For the text-containing cell, return its midpoint in (x, y) coordinate format. 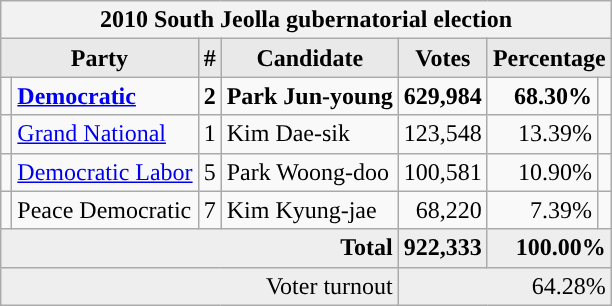
2010 South Jeolla gubernatorial election (306, 20)
Candidate (310, 58)
68.30% (542, 96)
5 (210, 172)
Votes (442, 58)
1 (210, 134)
10.90% (542, 172)
13.39% (542, 134)
Voter turnout (200, 286)
Grand National (105, 134)
Park Woong-doo (310, 172)
Peace Democratic (105, 210)
68,220 (442, 210)
123,548 (442, 134)
922,333 (442, 248)
# (210, 58)
2 (210, 96)
Kim Dae-sik (310, 134)
Kim Kyung-jae (310, 210)
Democratic Labor (105, 172)
100.00% (549, 248)
7.39% (542, 210)
Party (100, 58)
Park Jun-young (310, 96)
629,984 (442, 96)
Percentage (549, 58)
100,581 (442, 172)
64.28% (504, 286)
7 (210, 210)
Total (200, 248)
Democratic (105, 96)
